From the cell containing the given text, extract its center point as [x, y] coordinate. 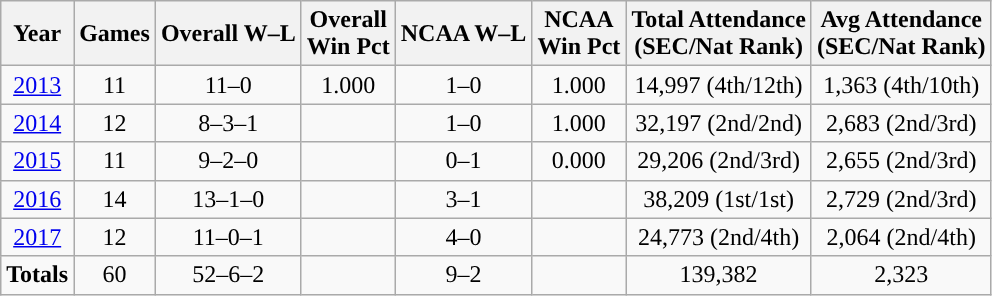
0.000 [579, 161]
14,997 (4th/12th) [719, 85]
32,197 (2nd/2nd) [719, 123]
3–1 [464, 199]
24,773 (2nd/4th) [719, 237]
38,209 (1st/1st) [719, 199]
Year [38, 34]
2016 [38, 199]
0–1 [464, 161]
2,323 [901, 275]
Overall Win Pct [348, 34]
Games [115, 34]
14 [115, 199]
2,655 (2nd/3rd) [901, 161]
1,363 (4th/10th) [901, 85]
Total Attendance (SEC/Nat Rank) [719, 34]
2013 [38, 85]
NCAA W–L [464, 34]
9–2–0 [228, 161]
2017 [38, 237]
2014 [38, 123]
13–1–0 [228, 199]
Overall W–L [228, 34]
8–3–1 [228, 123]
52–6–2 [228, 275]
2,683 (2nd/3rd) [901, 123]
2,729 (2nd/3rd) [901, 199]
Totals [38, 275]
2015 [38, 161]
29,206 (2nd/3rd) [719, 161]
NCAA Win Pct [579, 34]
2,064 (2nd/4th) [901, 237]
60 [115, 275]
Avg Attendance (SEC/Nat Rank) [901, 34]
139,382 [719, 275]
9–2 [464, 275]
11–0 [228, 85]
4–0 [464, 237]
11–0–1 [228, 237]
